Scan for the cell matching the given text and deliver its (X, Y) coordinate at center. 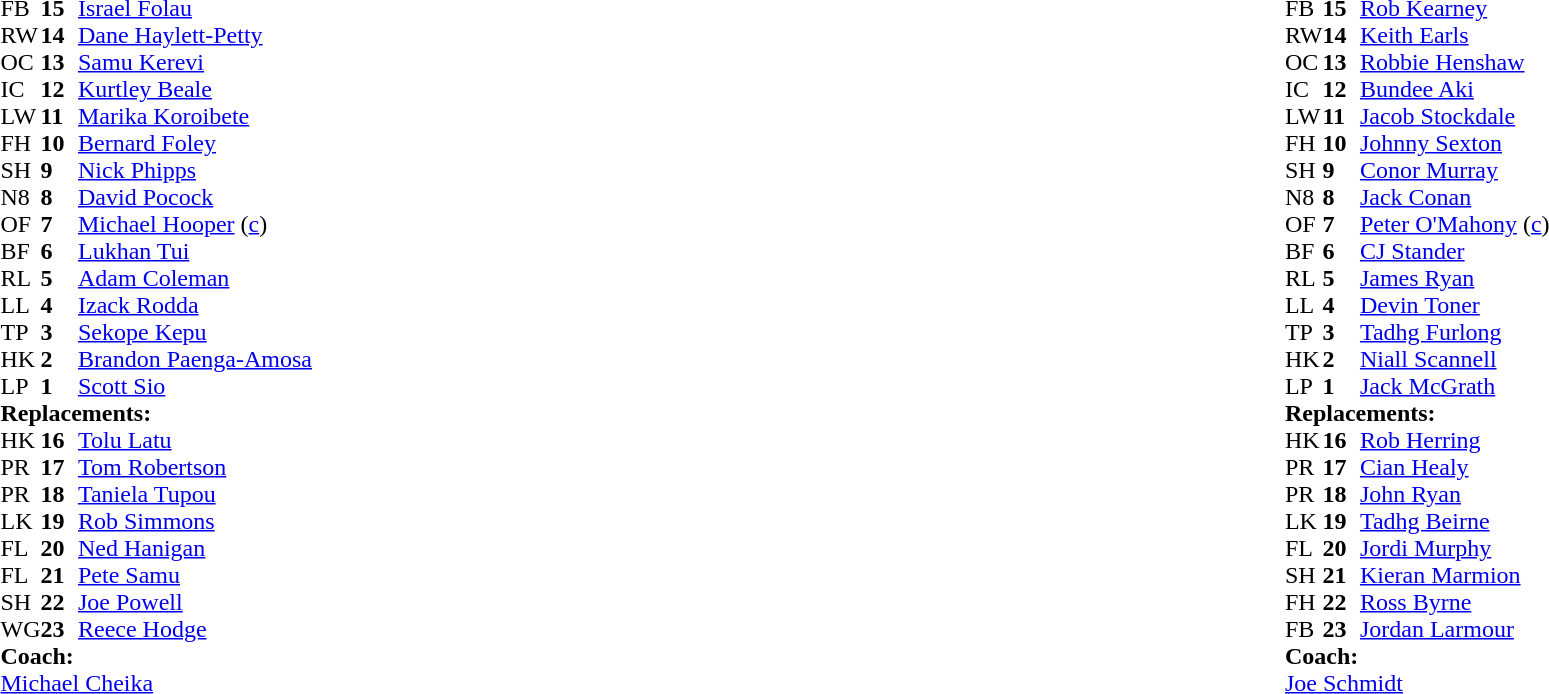
Sekope Kepu (195, 332)
Rob Simmons (195, 522)
Ned Hanigan (195, 548)
Samu Kerevi (195, 62)
Izack Rodda (195, 306)
Scott Sio (195, 386)
Dane Haylett-Petty (195, 36)
Kurtley Beale (195, 90)
Michael Hooper (c) (195, 224)
David Pocock (195, 198)
Brandon Paenga-Amosa (195, 360)
Marika Koroibete (195, 116)
Adam Coleman (195, 278)
Reece Hodge (195, 630)
Nick Phipps (195, 170)
Tom Robertson (195, 468)
FB (1304, 630)
Bernard Foley (195, 144)
Pete Samu (195, 576)
WG (20, 630)
Tolu Latu (195, 440)
Joe Powell (195, 602)
Taniela Tupou (195, 494)
Lukhan Tui (195, 252)
Replacements: (156, 414)
Coach: (156, 656)
